From the cell containing the given text, extract its center point as [x, y] coordinate. 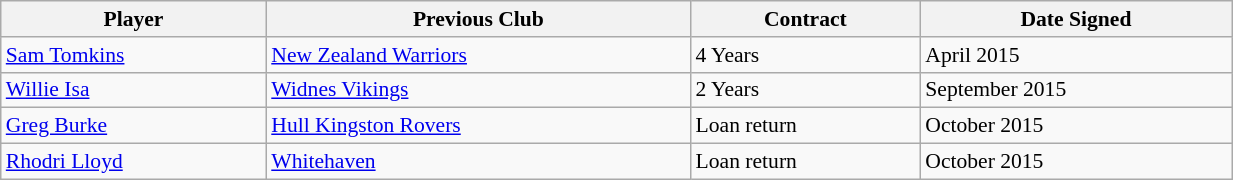
Greg Burke [134, 126]
Player [134, 19]
Sam Tomkins [134, 55]
Widnes Vikings [478, 90]
Contract [806, 19]
2 Years [806, 90]
Willie Isa [134, 90]
Rhodri Lloyd [134, 162]
September 2015 [1076, 90]
Whitehaven [478, 162]
Previous Club [478, 19]
Date Signed [1076, 19]
April 2015 [1076, 55]
New Zealand Warriors [478, 55]
4 Years [806, 55]
Hull Kingston Rovers [478, 126]
